Provide the (x, y) coordinate of the cell's center where the given text is located.  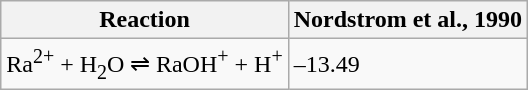
–13.49 (408, 64)
Ra2+ + H2O ⇌ RaOH+ + H+ (145, 64)
Nordstrom et al., 1990 (408, 20)
Reaction (145, 20)
